Return the [x, y] coordinate for the center point of the cell that contains the specified text.  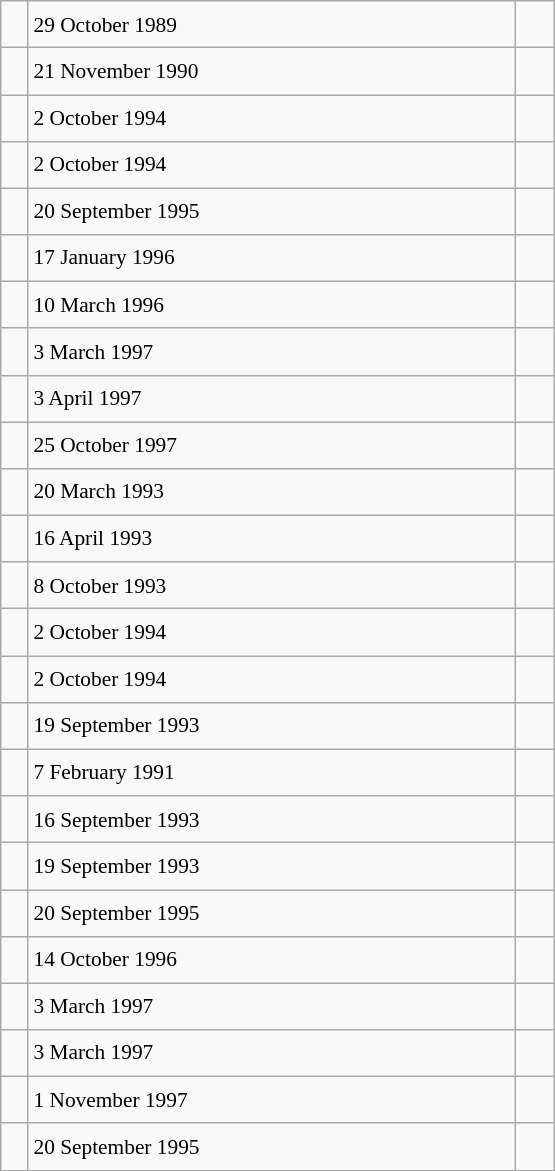
16 April 1993 [272, 538]
21 November 1990 [272, 72]
20 March 1993 [272, 492]
3 April 1997 [272, 398]
14 October 1996 [272, 960]
17 January 1996 [272, 258]
25 October 1997 [272, 446]
10 March 1996 [272, 306]
8 October 1993 [272, 586]
7 February 1991 [272, 772]
1 November 1997 [272, 1100]
16 September 1993 [272, 820]
29 October 1989 [272, 24]
